Output the (X, Y) coordinate of the center of the cell containing the given text.  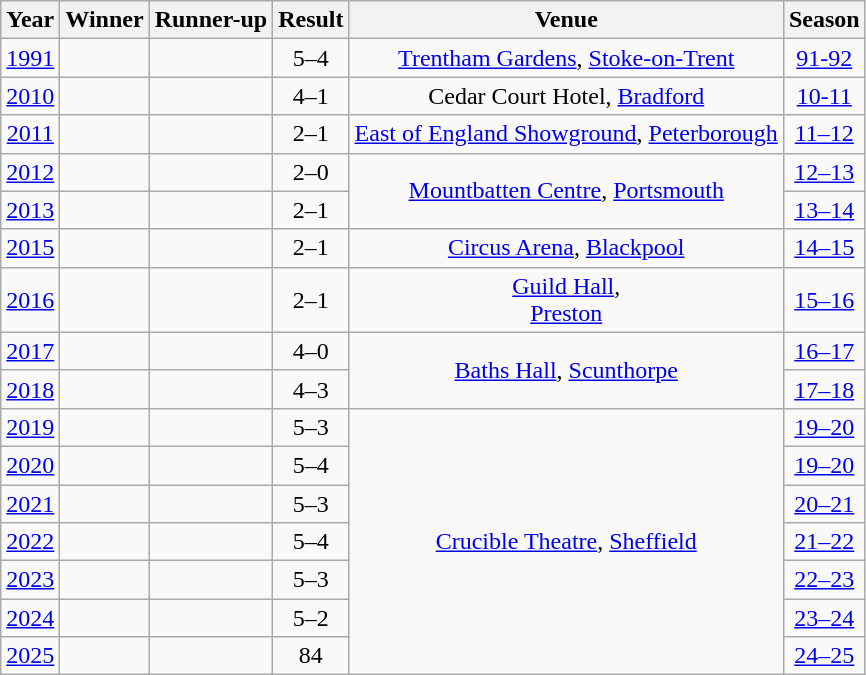
2–0 (311, 172)
Season (824, 20)
2020 (30, 465)
Guild Hall,Preston (566, 300)
4–1 (311, 96)
24–25 (824, 656)
2019 (30, 427)
Result (311, 20)
2010 (30, 96)
2018 (30, 389)
Year (30, 20)
91-92 (824, 58)
2022 (30, 542)
4–0 (311, 351)
16–17 (824, 351)
1991 (30, 58)
20–21 (824, 503)
Crucible Theatre, Sheffield (566, 541)
84 (311, 656)
14–15 (824, 248)
2025 (30, 656)
2021 (30, 503)
5–2 (311, 618)
Venue (566, 20)
4–3 (311, 389)
2013 (30, 210)
2011 (30, 134)
Baths Hall, Scunthorpe (566, 370)
Mountbatten Centre, Portsmouth (566, 191)
13–14 (824, 210)
2024 (30, 618)
22–23 (824, 580)
2012 (30, 172)
15–16 (824, 300)
Trentham Gardens, Stoke-on-Trent (566, 58)
2015 (30, 248)
2017 (30, 351)
11–12 (824, 134)
2016 (30, 300)
21–22 (824, 542)
Cedar Court Hotel, Bradford (566, 96)
Circus Arena, Blackpool (566, 248)
East of England Showground, Peterborough (566, 134)
10-11 (824, 96)
Runner-up (211, 20)
17–18 (824, 389)
12–13 (824, 172)
2023 (30, 580)
Winner (104, 20)
23–24 (824, 618)
